For the text-containing cell, return its midpoint in (X, Y) coordinate format. 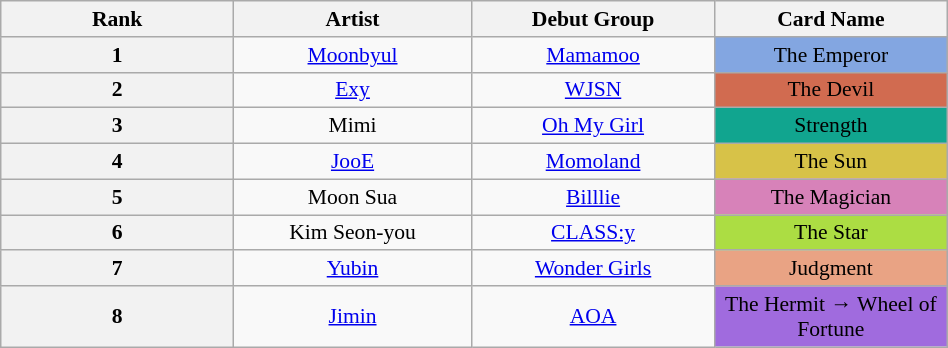
1 (118, 55)
Judgment (832, 269)
WJSN (594, 90)
Artist (352, 19)
Card Name (832, 19)
Rank (118, 19)
Jimin (352, 316)
Billlie (594, 197)
5 (118, 197)
The Emperor (832, 55)
Kim Seon-you (352, 233)
Exy (352, 90)
The Sun (832, 162)
Moonbyul (352, 55)
The Star (832, 233)
4 (118, 162)
Debut Group (594, 19)
Yubin (352, 269)
Momoland (594, 162)
6 (118, 233)
Oh My Girl (594, 126)
JooE (352, 162)
Mamamoo (594, 55)
CLASS:y (594, 233)
The Magician (832, 197)
Mimi (352, 126)
2 (118, 90)
The Hermit → Wheel of Fortune (832, 316)
7 (118, 269)
8 (118, 316)
Moon Sua (352, 197)
Strength (832, 126)
The Devil (832, 90)
AOA (594, 316)
Wonder Girls (594, 269)
3 (118, 126)
